Locate the cell with the specified text and output its [x, y] center coordinate. 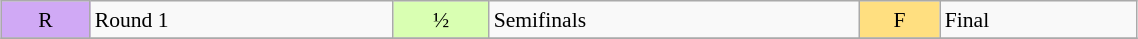
R [46, 20]
Semifinals [674, 20]
½ [440, 20]
Final [1038, 20]
F [900, 20]
Round 1 [242, 20]
